Return [x, y] of the center of cell containing provided text 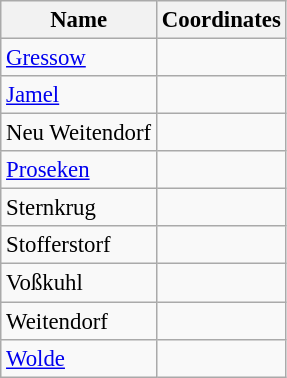
Voßkuhl [79, 283]
Wolde [79, 358]
Jamel [79, 95]
Gressow [79, 58]
Stofferstorf [79, 245]
Sternkrug [79, 208]
Weitendorf [79, 321]
Neu Weitendorf [79, 133]
Proseken [79, 170]
Coordinates [221, 20]
Name [79, 20]
